Determine the (x, y) coordinate at the center of the cell enclosing the given text.  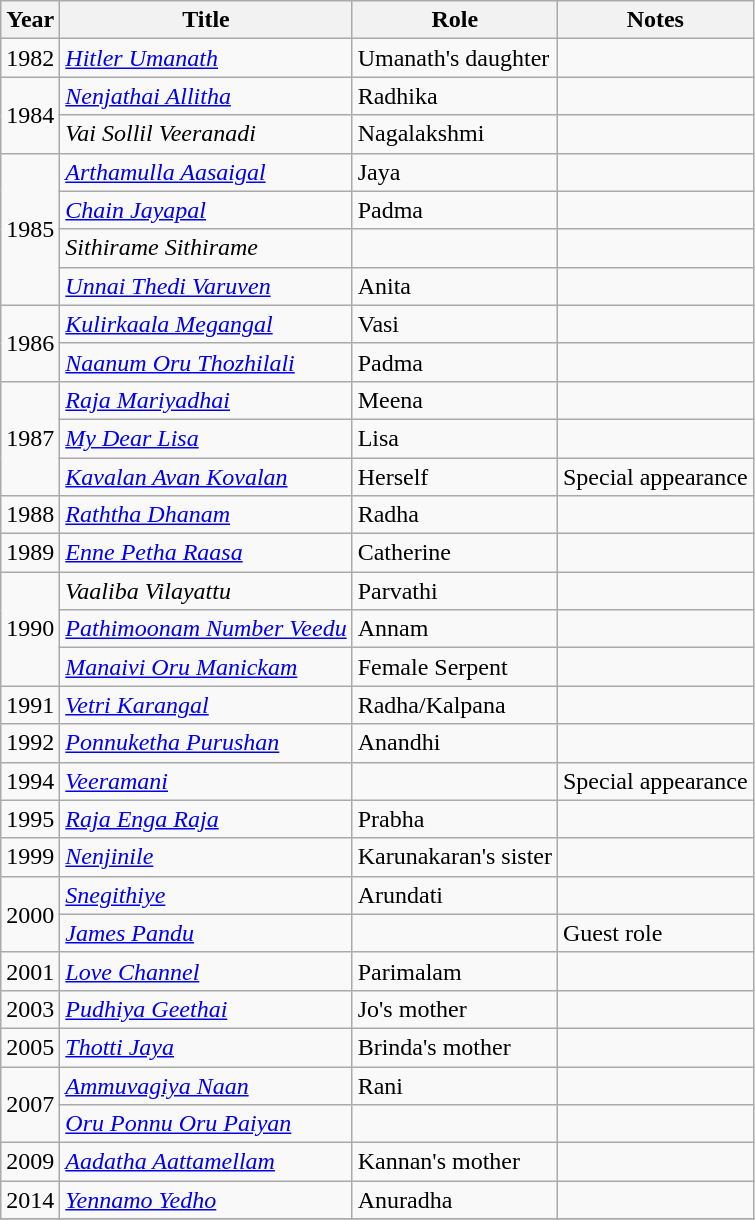
Enne Petha Raasa (206, 553)
Prabha (454, 819)
Female Serpent (454, 667)
Karunakaran's sister (454, 857)
Aadatha Aattamellam (206, 1162)
Raja Enga Raja (206, 819)
Radha (454, 515)
Raja Mariyadhai (206, 400)
Year (30, 20)
Pudhiya Geethai (206, 1009)
Nenjathai Allitha (206, 96)
1994 (30, 781)
Jaya (454, 172)
Anuradha (454, 1200)
Jo's mother (454, 1009)
1986 (30, 343)
Catherine (454, 553)
Umanath's daughter (454, 58)
Rani (454, 1085)
Brinda's mother (454, 1047)
Nagalakshmi (454, 134)
Kulirkaala Megangal (206, 324)
Hitler Umanath (206, 58)
1990 (30, 629)
Lisa (454, 438)
1999 (30, 857)
Guest role (655, 933)
Title (206, 20)
2005 (30, 1047)
Love Channel (206, 971)
2007 (30, 1104)
Vasi (454, 324)
Arundati (454, 895)
Radhika (454, 96)
Parimalam (454, 971)
Yennamo Yedho (206, 1200)
Role (454, 20)
Veeramani (206, 781)
Arthamulla Aasaigal (206, 172)
Nenjinile (206, 857)
Snegithiye (206, 895)
1982 (30, 58)
2001 (30, 971)
Ammuvagiya Naan (206, 1085)
Naanum Oru Thozhilali (206, 362)
1991 (30, 705)
1987 (30, 438)
1985 (30, 229)
Herself (454, 477)
Anandhi (454, 743)
2014 (30, 1200)
Meena (454, 400)
1995 (30, 819)
James Pandu (206, 933)
Annam (454, 629)
Radha/Kalpana (454, 705)
2003 (30, 1009)
Kavalan Avan Kovalan (206, 477)
1989 (30, 553)
1992 (30, 743)
2009 (30, 1162)
Anita (454, 286)
Vetri Karangal (206, 705)
Unnai Thedi Varuven (206, 286)
2000 (30, 914)
My Dear Lisa (206, 438)
Pathimoonam Number Veedu (206, 629)
Thotti Jaya (206, 1047)
1984 (30, 115)
Oru Ponnu Oru Paiyan (206, 1124)
Chain Jayapal (206, 210)
1988 (30, 515)
Kannan's mother (454, 1162)
Ponnuketha Purushan (206, 743)
Manaivi Oru Manickam (206, 667)
Parvathi (454, 591)
Vai Sollil Veeranadi (206, 134)
Notes (655, 20)
Vaaliba Vilayattu (206, 591)
Sithirame Sithirame (206, 248)
Raththa Dhanam (206, 515)
